Find where the given text appears and provide that cell's center as (X, Y) coordinate. 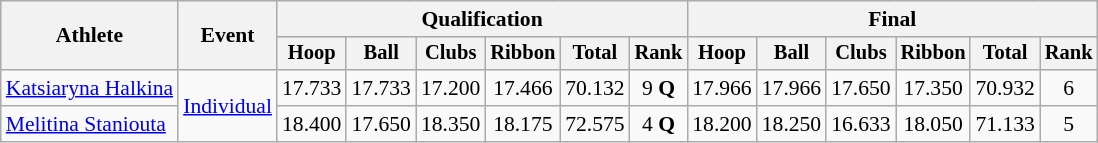
Final (892, 19)
71.133 (1004, 124)
17.350 (934, 88)
18.250 (792, 124)
70.932 (1004, 88)
Event (228, 36)
Individual (228, 106)
18.400 (312, 124)
18.175 (522, 124)
70.132 (594, 88)
18.350 (450, 124)
4 Q (659, 124)
72.575 (594, 124)
Melitina Staniouta (90, 124)
17.466 (522, 88)
Katsiaryna Halkina (90, 88)
Athlete (90, 36)
Qualification (482, 19)
6 (1069, 88)
17.200 (450, 88)
18.050 (934, 124)
18.200 (722, 124)
5 (1069, 124)
16.633 (860, 124)
9 Q (659, 88)
